Detect which cell encompasses the target text, then output its [x, y] center coordinate. 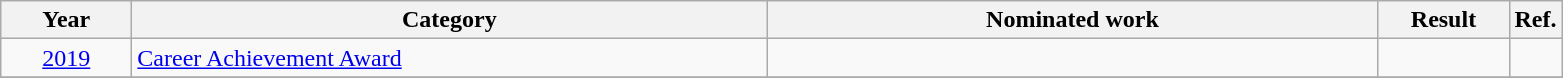
Result [1444, 20]
Nominated work [1072, 20]
Year [66, 20]
Ref. [1536, 20]
Career Achievement Award [450, 58]
Category [450, 20]
2019 [66, 58]
